For the text-containing cell, return its midpoint in [X, Y] coordinate format. 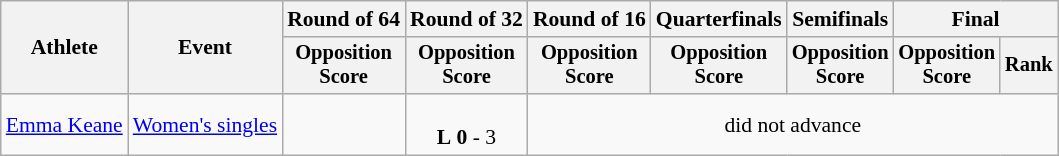
Round of 32 [466, 19]
Round of 64 [344, 19]
Semifinals [840, 19]
Final [975, 19]
Emma Keane [64, 124]
Round of 16 [590, 19]
Quarterfinals [719, 19]
did not advance [793, 124]
Rank [1029, 66]
L 0 - 3 [466, 124]
Event [205, 48]
Women's singles [205, 124]
Athlete [64, 48]
